Find where the given text appears and provide that cell's center as [x, y] coordinate. 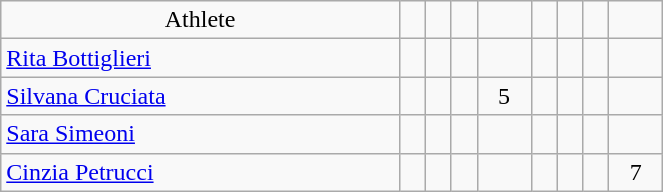
Rita Bottiglieri [200, 58]
Cinzia Petrucci [200, 172]
5 [504, 96]
Athlete [200, 20]
Silvana Cruciata [200, 96]
Sara Simeoni [200, 134]
7 [636, 172]
